Detect which cell encompasses the target text, then output its (x, y) center coordinate. 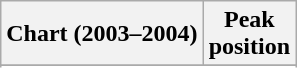
Chart (2003–2004) (102, 34)
Peak position (249, 34)
